Locate the cell with the specified text and output its (X, Y) center coordinate. 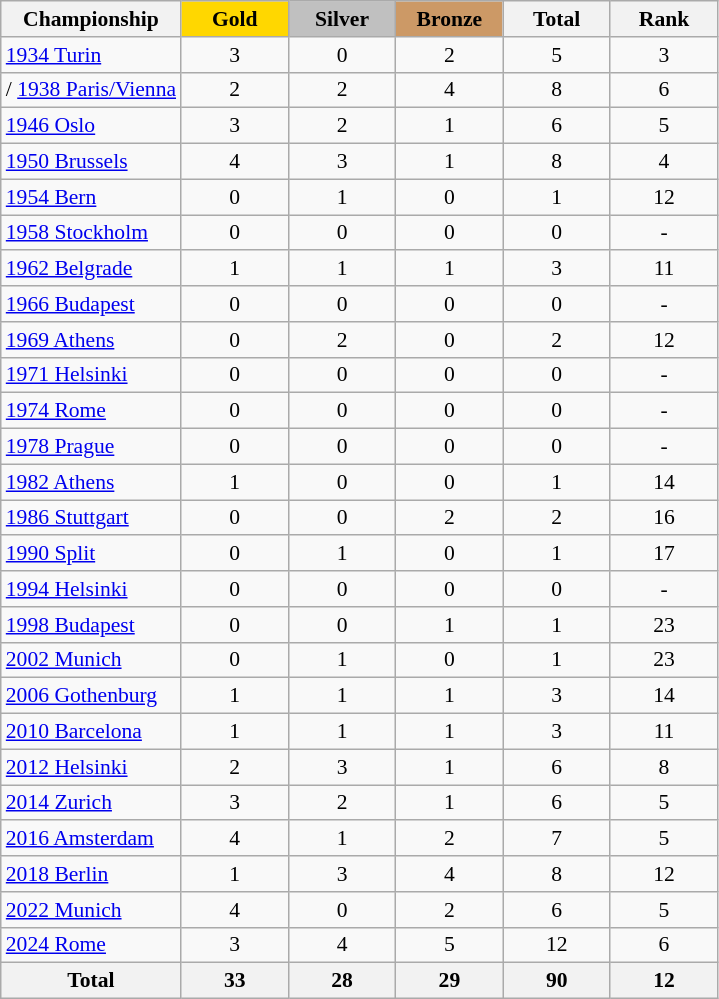
2006 Gothenburg (91, 696)
90 (556, 981)
Gold (234, 19)
1958 Stockholm (91, 233)
1950 Brussels (91, 162)
1974 Rome (91, 411)
2024 Rome (91, 945)
2022 Munich (91, 910)
/ 1938 Paris/Vienna (91, 90)
1962 Belgrade (91, 269)
1971 Helsinki (91, 375)
2014 Zurich (91, 803)
33 (234, 981)
1946 Oslo (91, 126)
1954 Bern (91, 197)
1934 Turin (91, 55)
2018 Berlin (91, 874)
7 (556, 839)
1966 Budapest (91, 304)
1982 Athens (91, 482)
2016 Amsterdam (91, 839)
2002 Munich (91, 660)
28 (342, 981)
1998 Budapest (91, 625)
16 (664, 518)
1994 Helsinki (91, 589)
2012 Helsinki (91, 767)
2010 Barcelona (91, 732)
1990 Split (91, 554)
29 (450, 981)
Silver (342, 19)
1978 Prague (91, 447)
Rank (664, 19)
1986 Stuttgart (91, 518)
Championship (91, 19)
Bronze (450, 19)
1969 Athens (91, 340)
17 (664, 554)
